For the text-containing cell, return its midpoint in (x, y) coordinate format. 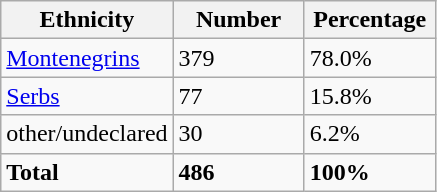
other/undeclared (87, 134)
Percentage (370, 20)
Total (87, 172)
Ethnicity (87, 20)
15.8% (370, 96)
78.0% (370, 58)
379 (238, 58)
100% (370, 172)
77 (238, 96)
30 (238, 134)
Number (238, 20)
6.2% (370, 134)
Montenegrins (87, 58)
486 (238, 172)
Serbs (87, 96)
